Pinpoint the cell where the given text exists, returning its (x, y) midpoint coordinate. 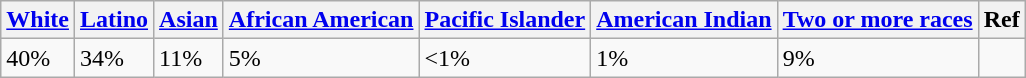
1% (684, 58)
Asian (189, 20)
Ref (1002, 20)
White (38, 20)
Latino (114, 20)
5% (321, 58)
<1% (505, 58)
American Indian (684, 20)
40% (38, 58)
African American (321, 20)
11% (189, 58)
9% (878, 58)
Pacific Islander (505, 20)
Two or more races (878, 20)
34% (114, 58)
